From the cell containing the given text, extract its center point as (x, y) coordinate. 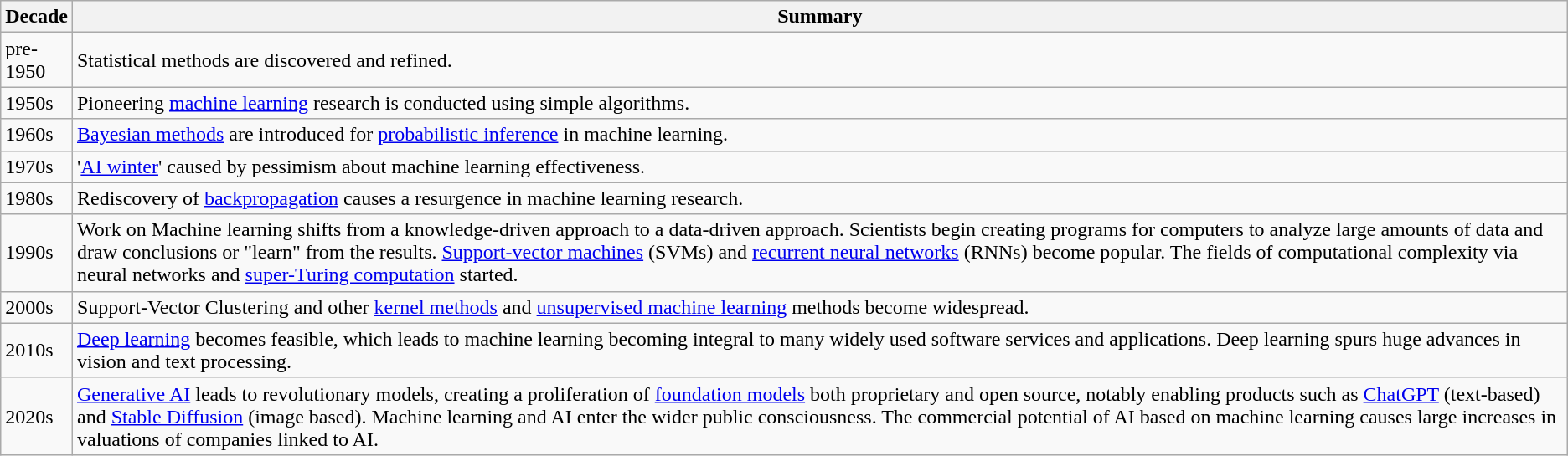
Decade (37, 17)
Support-Vector Clustering and other kernel methods and unsupervised machine learning methods become widespread. (819, 307)
1990s (37, 253)
1960s (37, 135)
Pioneering machine learning research is conducted using simple algorithms. (819, 103)
1970s (37, 167)
'AI winter' caused by pessimism about machine learning effectiveness. (819, 167)
2000s (37, 307)
1980s (37, 198)
Bayesian methods are introduced for probabilistic inference in machine learning. (819, 135)
2010s (37, 350)
1950s (37, 103)
Rediscovery of backpropagation causes a resurgence in machine learning research. (819, 198)
Statistical methods are discovered and refined. (819, 60)
pre-1950 (37, 60)
2020s (37, 416)
Summary (819, 17)
